Locate the cell with the specified text and output its (x, y) center coordinate. 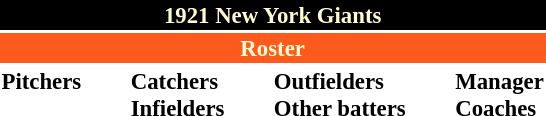
Roster (272, 48)
1921 New York Giants (272, 15)
